Pinpoint the cell where the given text exists, returning its [X, Y] midpoint coordinate. 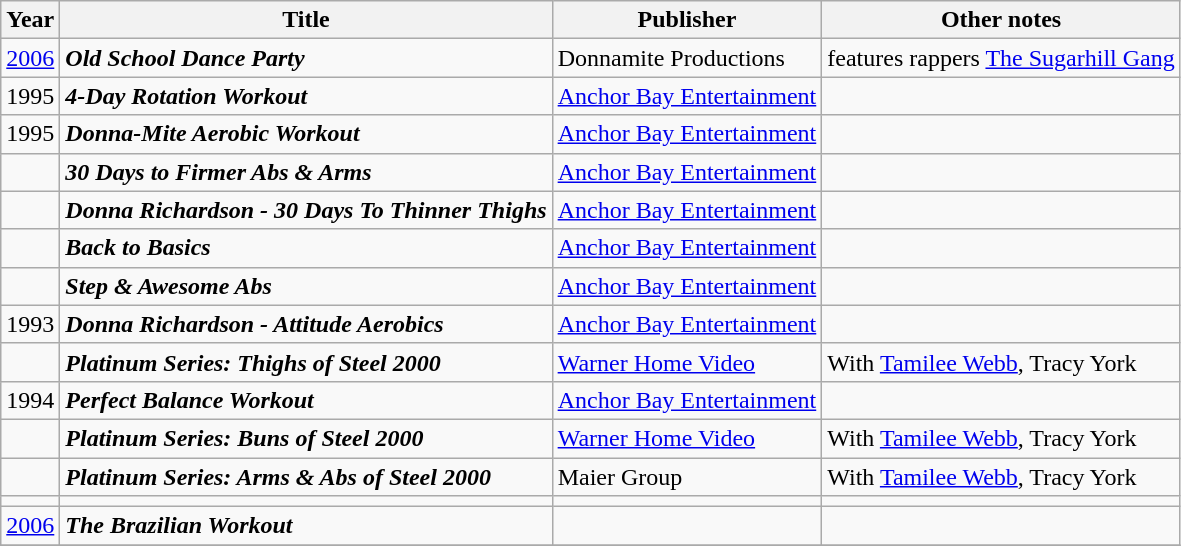
Publisher [687, 20]
Year [30, 20]
Donna Richardson - Attitude Aerobics [306, 324]
Old School Dance Party [306, 58]
1993 [30, 324]
1994 [30, 400]
features rappers The Sugarhill Gang [1002, 58]
Back to Basics [306, 248]
The Brazilian Workout [306, 526]
Title [306, 20]
Perfect Balance Workout [306, 400]
Donna-Mite Aerobic Workout [306, 134]
30 Days to Firmer Abs & Arms [306, 172]
Maier Group [687, 477]
Other notes [1002, 20]
Donna Richardson - 30 Days To Thinner Thighs [306, 210]
Donnamite Productions [687, 58]
Step & Awesome Abs [306, 286]
Platinum Series: Buns of Steel 2000 [306, 438]
Platinum Series: Thighs of Steel 2000 [306, 362]
4-Day Rotation Workout [306, 96]
Platinum Series: Arms & Abs of Steel 2000 [306, 477]
